Return (x, y) of the center of cell containing provided text 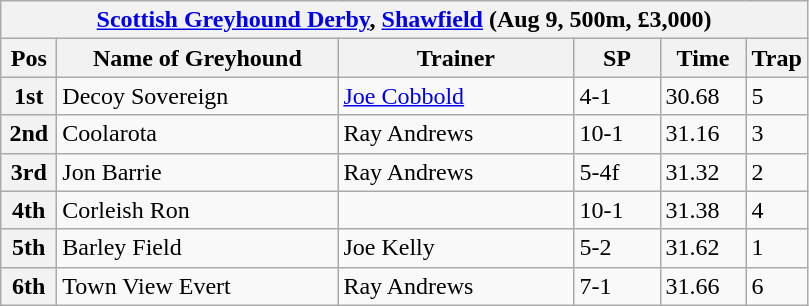
31.16 (703, 134)
Barley Field (198, 248)
7-1 (617, 286)
30.68 (703, 96)
3rd (29, 172)
1st (29, 96)
2nd (29, 134)
Scottish Greyhound Derby, Shawfield (Aug 9, 500m, £3,000) (404, 20)
Jon Barrie (198, 172)
Trainer (456, 58)
1 (776, 248)
31.38 (703, 210)
4-1 (617, 96)
Joe Kelly (456, 248)
3 (776, 134)
Coolarota (198, 134)
4th (29, 210)
5th (29, 248)
SP (617, 58)
4 (776, 210)
Town View Evert (198, 286)
5 (776, 96)
Decoy Sovereign (198, 96)
31.62 (703, 248)
6 (776, 286)
Time (703, 58)
5-4f (617, 172)
Trap (776, 58)
6th (29, 286)
2 (776, 172)
Name of Greyhound (198, 58)
31.66 (703, 286)
31.32 (703, 172)
Corleish Ron (198, 210)
5-2 (617, 248)
Joe Cobbold (456, 96)
Pos (29, 58)
